Determine the (X, Y) coordinate at the center of the cell enclosing the given text.  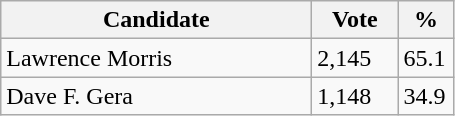
Candidate (156, 20)
Dave F. Gera (156, 96)
Vote (355, 20)
34.9 (426, 96)
Lawrence Morris (156, 58)
65.1 (426, 58)
1,148 (355, 96)
2,145 (355, 58)
% (426, 20)
